For the text-containing cell, return its midpoint in (X, Y) coordinate format. 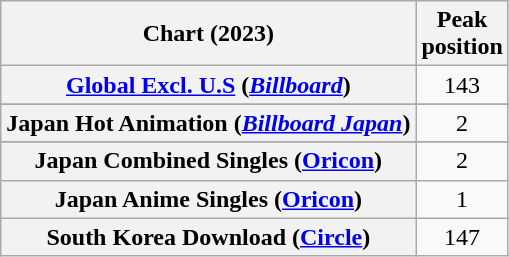
Japan Hot Animation (Billboard Japan) (208, 123)
South Korea Download (Circle) (208, 237)
Japan Combined Singles (Oricon) (208, 161)
Chart (2023) (208, 34)
1 (462, 199)
Global Excl. U.S (Billboard) (208, 85)
143 (462, 85)
Japan Anime Singles (Oricon) (208, 199)
Peakposition (462, 34)
147 (462, 237)
